Determine the (x, y) coordinate at the center of the cell enclosing the given text.  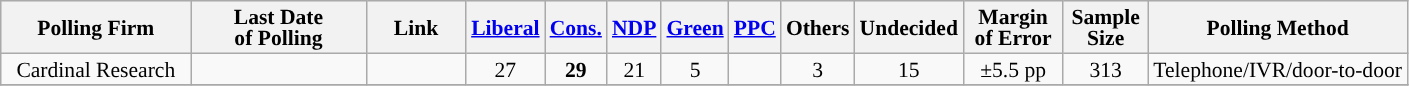
Link (416, 27)
21 (634, 68)
PPC (755, 27)
Marginof Error (1013, 27)
29 (576, 68)
Undecided (909, 27)
NDP (634, 27)
Cardinal Research (96, 68)
Green (694, 27)
313 (1106, 68)
Last Dateof Polling (278, 27)
Cons. (576, 27)
SampleSize (1106, 27)
Others (818, 27)
±5.5 pp (1013, 68)
Telephone/IVR/door-to-door (1278, 68)
15 (909, 68)
Polling Firm (96, 27)
5 (694, 68)
27 (505, 68)
Polling Method (1278, 27)
3 (818, 68)
Liberal (505, 27)
